For the text-containing cell, return its midpoint in [X, Y] coordinate format. 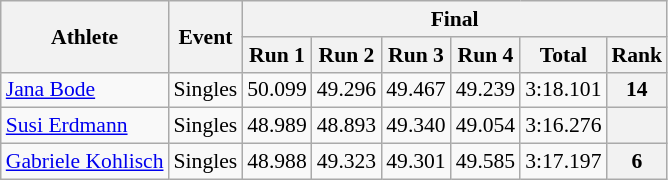
49.585 [486, 162]
14 [638, 90]
49.239 [486, 90]
49.054 [486, 126]
Run 3 [416, 55]
49.340 [416, 126]
3:17.197 [563, 162]
Run 4 [486, 55]
Athlete [85, 36]
49.323 [346, 162]
Total [563, 55]
48.989 [276, 126]
49.301 [416, 162]
Event [206, 36]
48.988 [276, 162]
49.296 [346, 90]
Jana Bode [85, 90]
Rank [638, 55]
3:18.101 [563, 90]
Run 2 [346, 55]
Run 1 [276, 55]
Gabriele Kohlisch [85, 162]
48.893 [346, 126]
6 [638, 162]
49.467 [416, 90]
Susi Erdmann [85, 126]
Final [454, 19]
50.099 [276, 90]
3:16.276 [563, 126]
